Scan for the cell matching the given text and deliver its [x, y] coordinate at center. 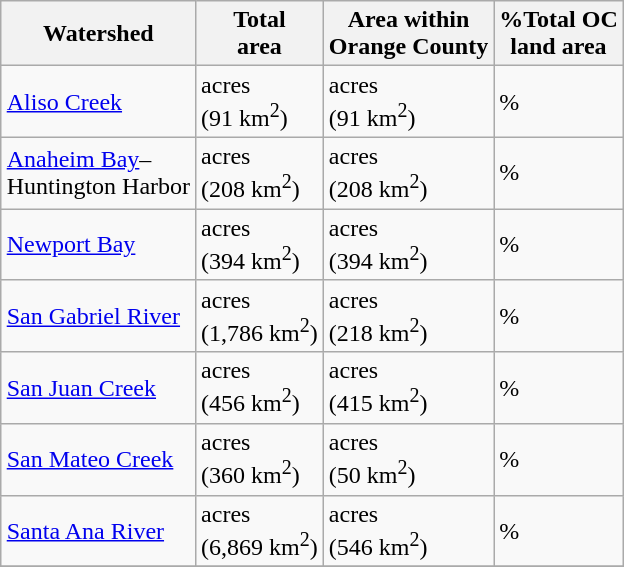
Anaheim Bay–Huntington Harbor [98, 173]
Totalarea [260, 34]
San Gabriel River [98, 316]
acres(1,786 km2) [260, 316]
San Mateo Creek [98, 460]
Newport Bay [98, 245]
Watershed [98, 34]
acres(456 km2) [260, 388]
acres(6,869 km2) [260, 531]
Aliso Creek [98, 102]
Area withinOrange County [408, 34]
San Juan Creek [98, 388]
acres(415 km2) [408, 388]
acres(360 km2) [260, 460]
acres(50 km2) [408, 460]
%Total OCland area [559, 34]
Santa Ana River [98, 531]
acres(218 km2) [408, 316]
acres(546 km2) [408, 531]
